Capture the cell that displays the provided text and extract its (X, Y) central coordinate. 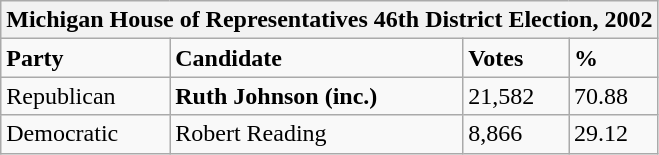
Democratic (86, 134)
% (612, 58)
8,866 (516, 134)
Republican (86, 96)
Candidate (316, 58)
Robert Reading (316, 134)
Party (86, 58)
Votes (516, 58)
21,582 (516, 96)
Michigan House of Representatives 46th District Election, 2002 (330, 20)
29.12 (612, 134)
70.88 (612, 96)
Ruth Johnson (inc.) (316, 96)
